Search for the cell housing the specified text and yield its (x, y) center coordinate. 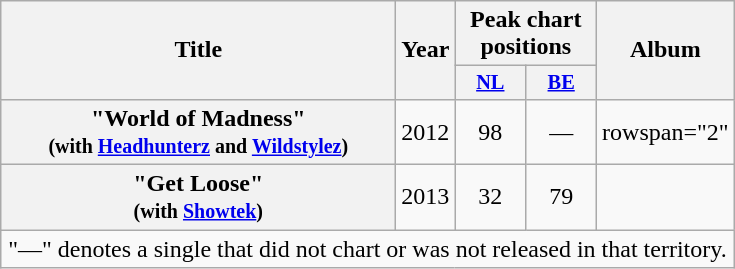
rowspan="2" (666, 132)
Year (426, 50)
98 (490, 132)
79 (562, 198)
2013 (426, 198)
Peak chart positions (526, 34)
NL (490, 83)
BE (562, 83)
Title (198, 50)
"Get Loose"(with Showtek) (198, 198)
"—" denotes a single that did not chart or was not released in that territory. (368, 249)
— (562, 132)
32 (490, 198)
Album (666, 50)
2012 (426, 132)
"World of Madness"(with Headhunterz and Wildstylez) (198, 132)
